Determine the [x, y] coordinate at the center of the cell enclosing the given text.  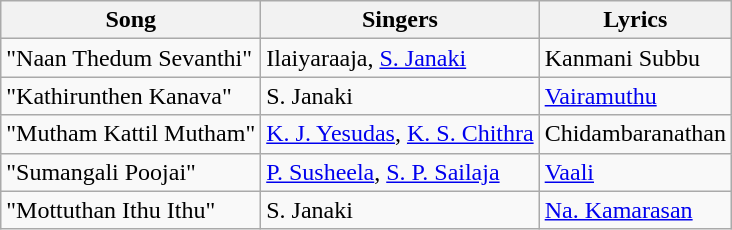
Chidambaranathan [635, 134]
Song [131, 20]
"Mutham Kattil Mutham" [131, 134]
P. Susheela, S. P. Sailaja [400, 172]
K. J. Yesudas, K. S. Chithra [400, 134]
Lyrics [635, 20]
Vaali [635, 172]
Ilaiyaraaja, S. Janaki [400, 58]
Na. Kamarasan [635, 210]
Singers [400, 20]
"Kathirunthen Kanava" [131, 96]
Kanmani Subbu [635, 58]
Vairamuthu [635, 96]
"Naan Thedum Sevanthi" [131, 58]
"Mottuthan Ithu Ithu" [131, 210]
"Sumangali Poojai" [131, 172]
